Search for the cell housing the specified text and yield its [x, y] center coordinate. 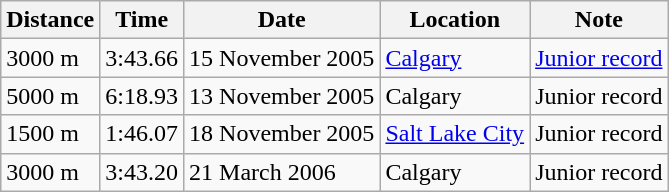
6:18.93 [142, 96]
18 November 2005 [282, 134]
Salt Lake City [455, 134]
13 November 2005 [282, 96]
Location [455, 20]
Distance [50, 20]
Note [599, 20]
Date [282, 20]
15 November 2005 [282, 58]
5000 m [50, 96]
Time [142, 20]
3:43.66 [142, 58]
21 March 2006 [282, 172]
3:43.20 [142, 172]
1:46.07 [142, 134]
1500 m [50, 134]
